Provide the (x, y) coordinate of the cell's center where the given text is located.  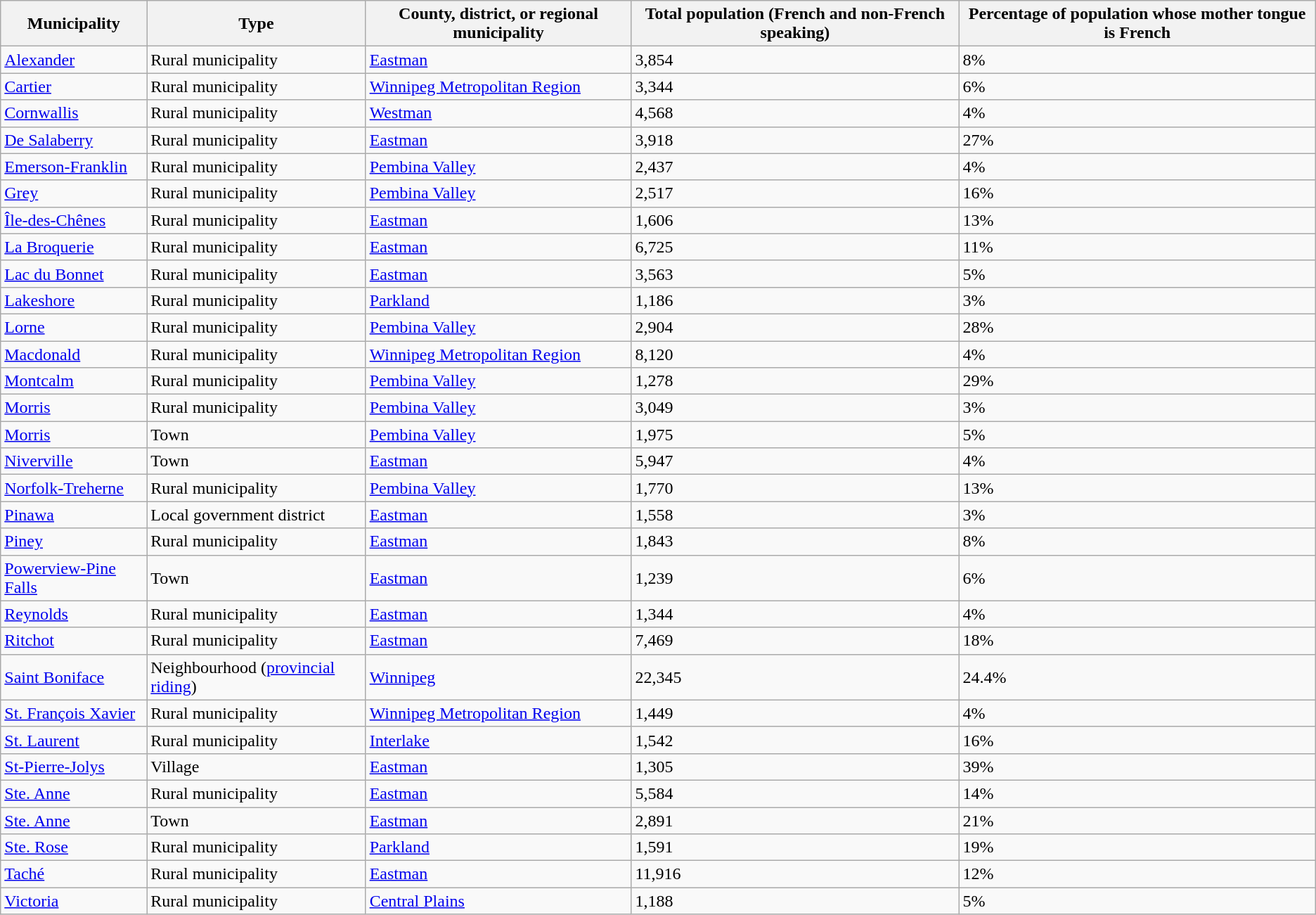
11,916 (795, 874)
11% (1137, 247)
1,770 (795, 488)
1,843 (795, 542)
County, district, or regional municipality (498, 24)
8,120 (795, 354)
1,606 (795, 220)
1,344 (795, 614)
Saint Boniface (74, 677)
3,344 (795, 87)
1,558 (795, 515)
Type (256, 24)
19% (1137, 847)
1,305 (795, 767)
Île-des-Chênes (74, 220)
St. Laurent (74, 740)
Powerview-Pine Falls (74, 578)
Taché (74, 874)
Cartier (74, 87)
3,049 (795, 408)
1,188 (795, 901)
1,591 (795, 847)
3,563 (795, 274)
Niverville (74, 461)
Lac du Bonnet (74, 274)
Reynolds (74, 614)
Neighbourhood (provincial riding) (256, 677)
21% (1137, 821)
2,517 (795, 193)
Central Plains (498, 901)
24.4% (1137, 677)
7,469 (795, 641)
5,947 (795, 461)
Village (256, 767)
St. François Xavier (74, 713)
27% (1137, 140)
De Salaberry (74, 140)
39% (1137, 767)
14% (1137, 793)
Interlake (498, 740)
6,725 (795, 247)
3,918 (795, 140)
5,584 (795, 793)
Cornwallis (74, 113)
Total population (French and non-French speaking) (795, 24)
2,437 (795, 167)
12% (1137, 874)
Percentage of population whose mother tongue is French (1137, 24)
Municipality (74, 24)
Emerson-Franklin (74, 167)
Victoria (74, 901)
Pinawa (74, 515)
Lakeshore (74, 300)
2,904 (795, 327)
2,891 (795, 821)
Alexander (74, 60)
Ste. Rose (74, 847)
3,854 (795, 60)
1,542 (795, 740)
Local government district (256, 515)
Westman (498, 113)
18% (1137, 641)
1,278 (795, 381)
La Broquerie (74, 247)
1,449 (795, 713)
Ritchot (74, 641)
29% (1137, 381)
Norfolk-Treherne (74, 488)
Lorne (74, 327)
4,568 (795, 113)
22,345 (795, 677)
St-Pierre-Jolys (74, 767)
28% (1137, 327)
Macdonald (74, 354)
Montcalm (74, 381)
Grey (74, 193)
1,975 (795, 435)
1,239 (795, 578)
Piney (74, 542)
Winnipeg (498, 677)
1,186 (795, 300)
